Output the (X, Y) coordinate of the center of the cell containing the given text.  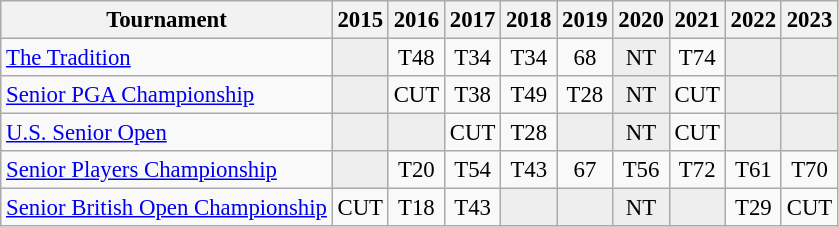
2021 (697, 20)
The Tradition (166, 58)
T18 (416, 208)
2015 (360, 20)
T61 (753, 170)
2019 (585, 20)
2016 (416, 20)
U.S. Senior Open (166, 133)
Senior PGA Championship (166, 95)
T72 (697, 170)
2020 (641, 20)
68 (585, 58)
2023 (809, 20)
2017 (472, 20)
T70 (809, 170)
Senior Players Championship (166, 170)
2022 (753, 20)
T38 (472, 95)
T49 (529, 95)
T48 (416, 58)
Tournament (166, 20)
T29 (753, 208)
T56 (641, 170)
67 (585, 170)
2018 (529, 20)
Senior British Open Championship (166, 208)
T74 (697, 58)
T54 (472, 170)
T20 (416, 170)
